Find where the given text appears and provide that cell's center as [X, Y] coordinate. 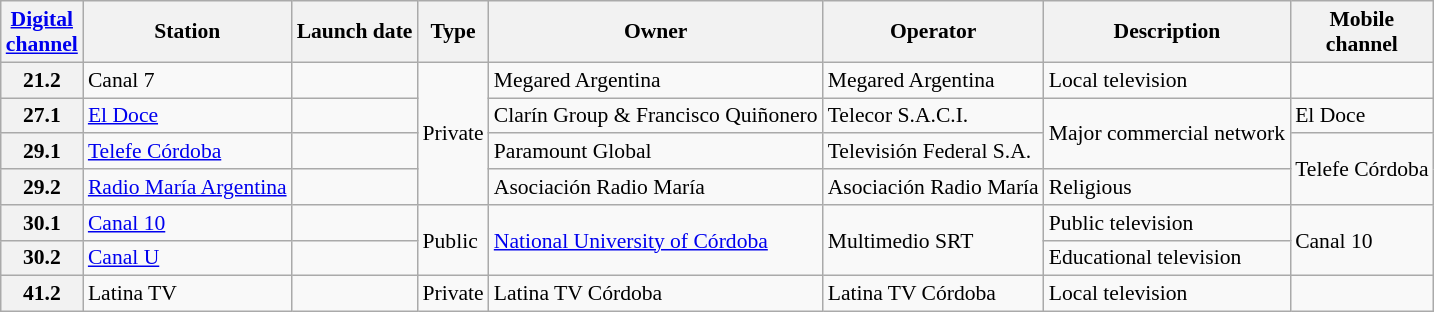
Description [1167, 32]
29.2 [42, 187]
Public [452, 240]
Televisión Federal S.A. [934, 152]
29.1 [42, 152]
Major commercial network [1167, 134]
21.2 [42, 80]
Telecor S.A.C.I. [934, 116]
30.1 [42, 223]
Public television [1167, 223]
Radio María Argentina [188, 187]
Mobilechannel [1362, 32]
30.2 [42, 258]
Owner [656, 32]
Educational television [1167, 258]
Religious [1167, 187]
Clarín Group & Francisco Quiñonero [656, 116]
Multimedio SRT [934, 240]
41.2 [42, 294]
Canal 7 [188, 80]
National University of Córdoba [656, 240]
Latina TV [188, 294]
Paramount Global [656, 152]
Station [188, 32]
27.1 [42, 116]
Type [452, 32]
Operator [934, 32]
Canal U [188, 258]
Digitalchannel [42, 32]
Launch date [355, 32]
